From the cell containing the given text, extract its center point as [X, Y] coordinate. 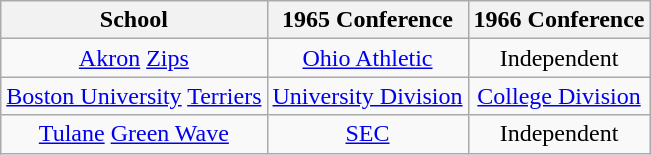
University Division [368, 96]
1965 Conference [368, 20]
Tulane Green Wave [134, 134]
1966 Conference [559, 20]
SEC [368, 134]
Akron Zips [134, 58]
School [134, 20]
Ohio Athletic [368, 58]
College Division [559, 96]
Boston University Terriers [134, 96]
